Find where the given text appears and provide that cell's center as [x, y] coordinate. 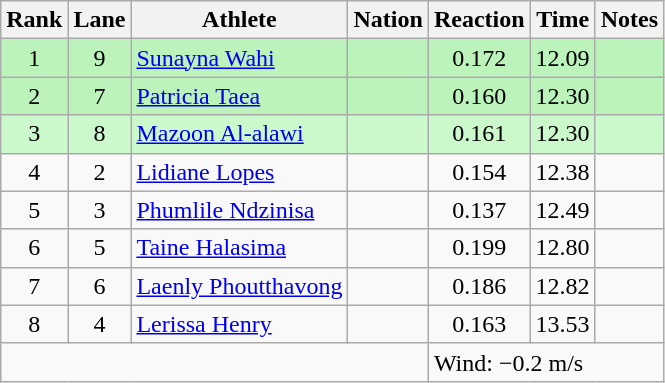
9 [100, 58]
Rank [34, 20]
Notes [629, 20]
Time [562, 20]
Laenly Phoutthavong [240, 286]
0.163 [479, 324]
13.53 [562, 324]
12.09 [562, 58]
0.154 [479, 172]
Lerissa Henry [240, 324]
Lane [100, 20]
Wind: −0.2 m/s [546, 362]
0.161 [479, 134]
Taine Halasima [240, 248]
Mazoon Al-alawi [240, 134]
0.199 [479, 248]
0.160 [479, 96]
12.82 [562, 286]
Reaction [479, 20]
Nation [388, 20]
Phumlile Ndzinisa [240, 210]
Athlete [240, 20]
Patricia Taea [240, 96]
12.38 [562, 172]
Sunayna Wahi [240, 58]
12.80 [562, 248]
0.186 [479, 286]
1 [34, 58]
0.137 [479, 210]
0.172 [479, 58]
Lidiane Lopes [240, 172]
12.49 [562, 210]
